Output the (X, Y) coordinate of the center of the cell containing the given text.  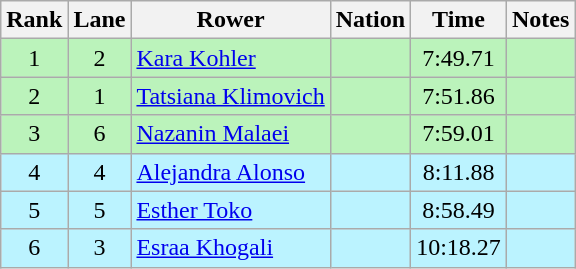
Esther Toko (230, 210)
8:58.49 (459, 210)
Kara Kohler (230, 58)
Notes (540, 20)
7:51.86 (459, 96)
Time (459, 20)
8:11.88 (459, 172)
7:49.71 (459, 58)
Lane (100, 20)
Esraa Khogali (230, 248)
7:59.01 (459, 134)
Nazanin Malaei (230, 134)
10:18.27 (459, 248)
Rank (34, 20)
Alejandra Alonso (230, 172)
Tatsiana Klimovich (230, 96)
Nation (370, 20)
Rower (230, 20)
